Capture the cell that displays the provided text and extract its (X, Y) central coordinate. 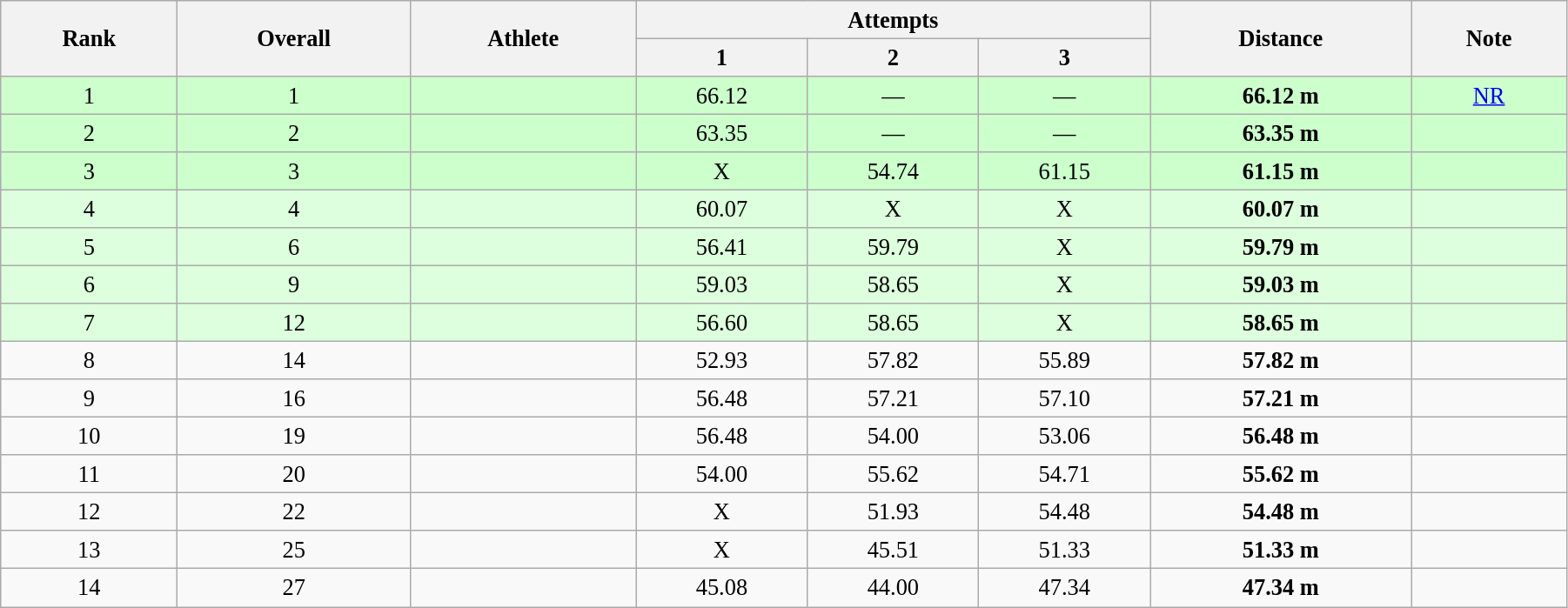
19 (294, 436)
60.07 (722, 209)
54.74 (893, 171)
Overall (294, 38)
Athlete (522, 38)
59.79 (893, 247)
45.08 (722, 588)
57.82 m (1281, 360)
60.07 m (1281, 209)
52.93 (722, 360)
51.33 (1065, 550)
22 (294, 511)
Rank (89, 38)
59.03 (722, 284)
57.82 (893, 360)
56.60 (722, 323)
53.06 (1065, 436)
66.12 m (1281, 95)
51.33 m (1281, 550)
57.21 m (1281, 398)
57.10 (1065, 398)
10 (89, 436)
63.35 m (1281, 133)
20 (294, 474)
51.93 (893, 511)
55.62 m (1281, 474)
58.65 m (1281, 323)
59.03 m (1281, 284)
5 (89, 247)
66.12 (722, 95)
56.48 m (1281, 436)
13 (89, 550)
Distance (1281, 38)
Note (1490, 38)
55.89 (1065, 360)
Attempts (893, 19)
63.35 (722, 133)
27 (294, 588)
59.79 m (1281, 247)
54.48 m (1281, 511)
NR (1490, 95)
55.62 (893, 474)
54.71 (1065, 474)
16 (294, 398)
61.15 m (1281, 171)
45.51 (893, 550)
56.41 (722, 247)
44.00 (893, 588)
54.48 (1065, 511)
8 (89, 360)
47.34 m (1281, 588)
47.34 (1065, 588)
61.15 (1065, 171)
11 (89, 474)
57.21 (893, 398)
7 (89, 323)
25 (294, 550)
